Search for the cell housing the specified text and yield its [x, y] center coordinate. 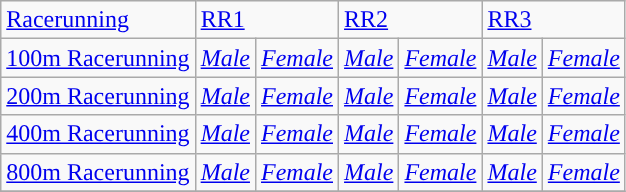
400m Racerunning [98, 134]
Racerunning [98, 20]
100m Racerunning [98, 58]
800m Racerunning [98, 172]
200m Racerunning [98, 96]
RR1 [266, 20]
RR2 [410, 20]
RR3 [554, 20]
